Capture the cell that displays the provided text and extract its (X, Y) central coordinate. 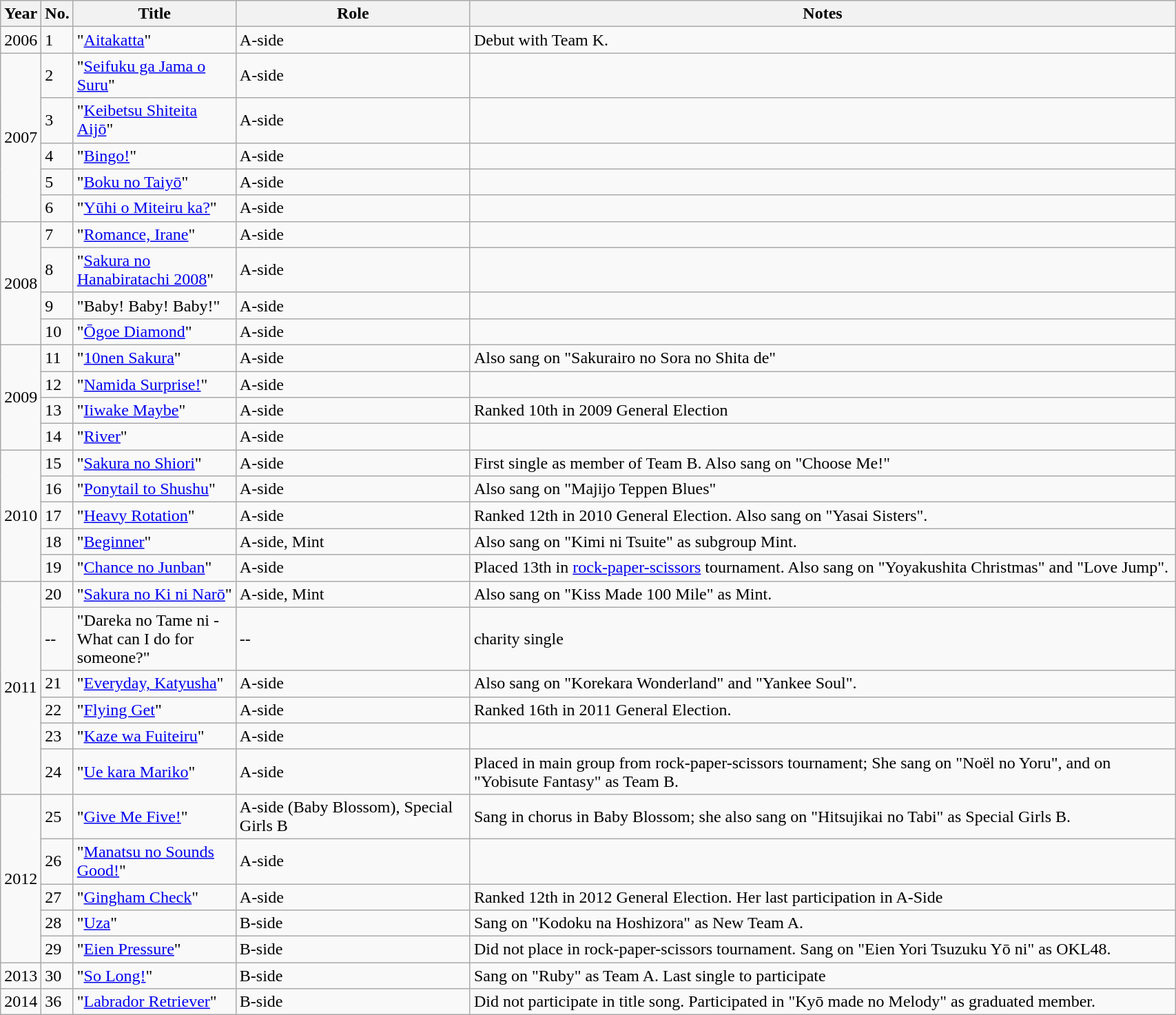
24 (57, 772)
"Dareka no Tame ni - What can I do for someone?" (154, 639)
Also sang on "Korekara Wonderland" and "Yankee Soul". (823, 684)
28 (57, 923)
"Ōgoe Diamond" (154, 331)
"Heavy Rotation" (154, 515)
2008 (21, 283)
"Seifuku ga Jama o Suru" (154, 76)
"Kaze wa Fuiteiru" (154, 736)
"Yūhi o Miteiru ka?" (154, 208)
"Sakura no Shiori" (154, 463)
"Gingham Check" (154, 896)
"Iiwake Maybe" (154, 411)
"Chance no Junban" (154, 568)
"Aitakatta" (154, 40)
"Eien Pressure" (154, 950)
"Give Me Five!" (154, 816)
Sang on "Kodoku na Hoshizora" as New Team A. (823, 923)
25 (57, 816)
"Romance, Irane" (154, 234)
"Everyday, Katyusha" (154, 684)
5 (57, 182)
"Baby! Baby! Baby!" (154, 305)
15 (57, 463)
3 (57, 120)
"Manatsu no Sounds Good!" (154, 861)
"Namida Surprise!" (154, 384)
A-side (Baby Blossom), Special Girls B (353, 816)
4 (57, 156)
12 (57, 384)
"Flying Get" (154, 710)
30 (57, 976)
19 (57, 568)
Ranked 10th in 2009 General Election (823, 411)
13 (57, 411)
"10nen Sakura" (154, 358)
"Uza" (154, 923)
17 (57, 515)
Ranked 12th in 2012 General Election. Her last participation in A-Side (823, 896)
"Labrador Retriever" (154, 1002)
Ranked 12th in 2010 General Election. Also sang on "Yasai Sisters". (823, 515)
Year (21, 14)
"So Long!" (154, 976)
2013 (21, 976)
2010 (21, 515)
18 (57, 542)
7 (57, 234)
2 (57, 76)
charity single (823, 639)
Placed in main group from rock-paper-scissors tournament; She sang on "Noël no Yoru", and on "Yobisute Fantasy" as Team B. (823, 772)
Did not place in rock-paper-scissors tournament. Sang on "Eien Yori Tsuzuku Yō ni" as OKL48. (823, 950)
29 (57, 950)
23 (57, 736)
"Keibetsu Shiteita Aijō" (154, 120)
"Boku no Taiyō" (154, 182)
Also sang on "Majijo Teppen Blues" (823, 489)
Also sang on "Sakurairo no Sora no Shita de" (823, 358)
36 (57, 1002)
"Ue kara Mariko" (154, 772)
Title (154, 14)
Notes (823, 14)
"Sakura no Hanabiratachi 2008" (154, 270)
Also sang on "Kimi ni Tsuite" as subgroup Mint. (823, 542)
6 (57, 208)
21 (57, 684)
11 (57, 358)
2007 (21, 137)
Role (353, 14)
Sang in chorus in Baby Blossom; she also sang on "Hitsujikai no Tabi" as Special Girls B. (823, 816)
10 (57, 331)
20 (57, 594)
14 (57, 437)
2006 (21, 40)
2011 (21, 688)
26 (57, 861)
2009 (21, 397)
2012 (21, 878)
Did not participate in title song. Participated in "Kyō made no Melody" as graduated member. (823, 1002)
16 (57, 489)
"Bingo!" (154, 156)
9 (57, 305)
Placed 13th in rock-paper-scissors tournament. Also sang on "Yoyakushita Christmas" and "Love Jump". (823, 568)
Debut with Team K. (823, 40)
First single as member of Team B. Also sang on "Choose Me!" (823, 463)
"Sakura no Ki ni Narō" (154, 594)
1 (57, 40)
"Ponytail to Shushu" (154, 489)
Also sang on "Kiss Made 100 Mile" as Mint. (823, 594)
8 (57, 270)
27 (57, 896)
Sang on "Ruby" as Team A. Last single to participate (823, 976)
22 (57, 710)
"River" (154, 437)
2014 (21, 1002)
"Beginner" (154, 542)
No. (57, 14)
Ranked 16th in 2011 General Election. (823, 710)
